Determine the (X, Y) coordinate at the center of the cell enclosing the given text.  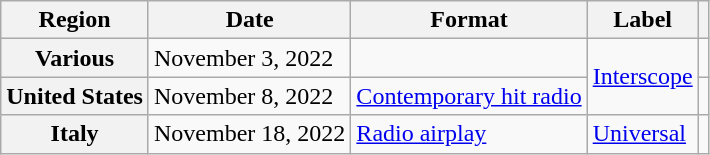
Various (75, 58)
Contemporary hit radio (469, 96)
November 3, 2022 (249, 58)
Region (75, 20)
Format (469, 20)
Italy (75, 134)
United States (75, 96)
Interscope (642, 77)
Date (249, 20)
November 18, 2022 (249, 134)
Universal (642, 134)
Label (642, 20)
Radio airplay (469, 134)
November 8, 2022 (249, 96)
